Return the (X, Y) coordinate for the center point of the cell that contains the specified text.  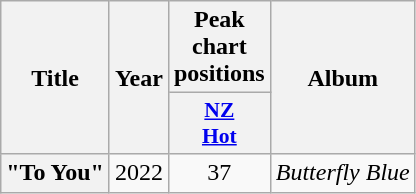
Title (56, 78)
Album (342, 78)
Peak chart positions (219, 47)
2022 (138, 173)
NZHot (219, 124)
"To You" (56, 173)
37 (219, 173)
Year (138, 78)
Butterfly Blue (342, 173)
